For the text-containing cell, return its midpoint in [X, Y] coordinate format. 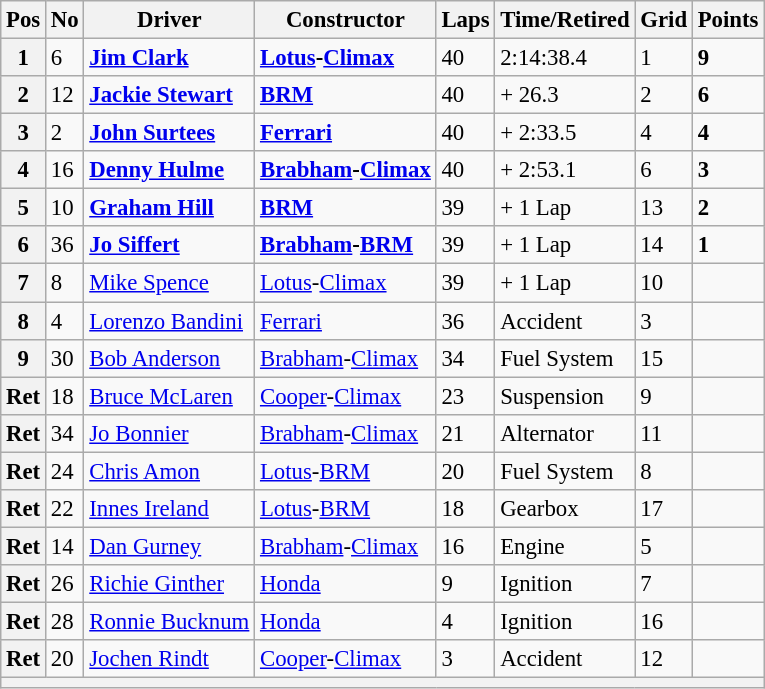
21 [466, 433]
26 [65, 584]
Pos [24, 20]
Jochen Rindt [170, 659]
+ 2:53.1 [565, 170]
Jo Siffert [170, 245]
Time/Retired [565, 20]
Ronnie Bucknum [170, 621]
11 [664, 433]
23 [466, 396]
Bruce McLaren [170, 396]
Graham Hill [170, 208]
Richie Ginther [170, 584]
Points [728, 20]
Gearbox [565, 509]
John Surtees [170, 133]
No [65, 20]
Denny Hulme [170, 170]
Bob Anderson [170, 358]
Mike Spence [170, 283]
Suspension [565, 396]
28 [65, 621]
15 [664, 358]
Jo Bonnier [170, 433]
2:14:38.4 [565, 58]
17 [664, 509]
30 [65, 358]
Driver [170, 20]
Lorenzo Bandini [170, 321]
24 [65, 471]
13 [664, 208]
Jackie Stewart [170, 95]
Constructor [346, 20]
+ 26.3 [565, 95]
Innes Ireland [170, 509]
Dan Gurney [170, 546]
Alternator [565, 433]
Chris Amon [170, 471]
22 [65, 509]
Engine [565, 546]
Laps [466, 20]
+ 2:33.5 [565, 133]
Jim Clark [170, 58]
Grid [664, 20]
Brabham-BRM [346, 245]
